From the cell containing the given text, extract its center point as (x, y) coordinate. 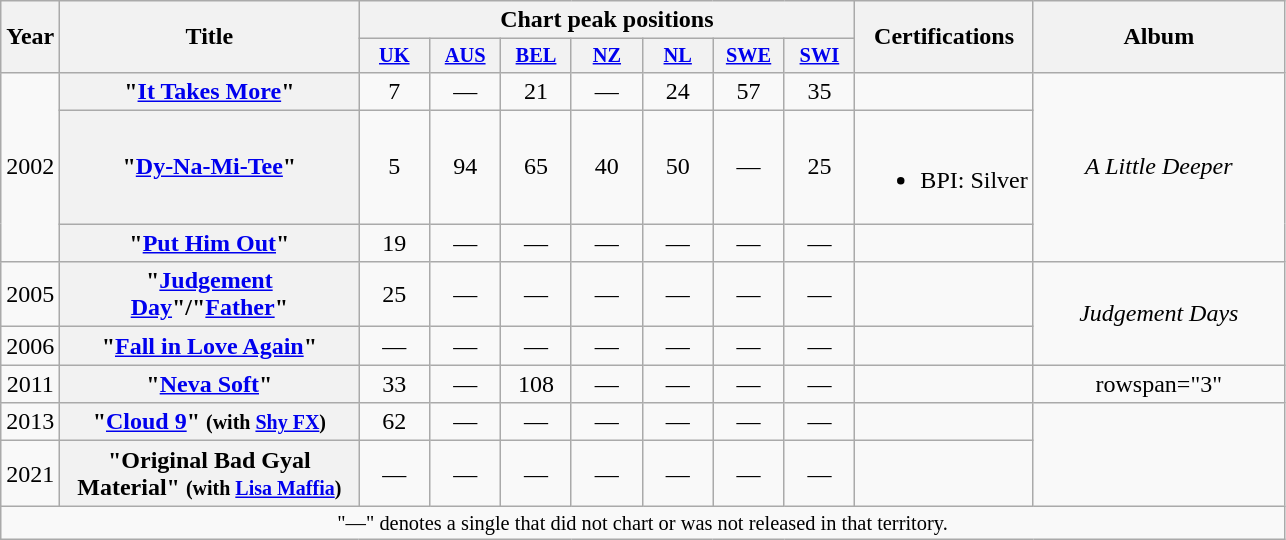
57 (748, 91)
62 (394, 422)
BPI: Silver (944, 168)
UK (394, 56)
2021 (30, 474)
"Judgement Day"/"Father" (210, 294)
7 (394, 91)
24 (678, 91)
"Cloud 9" (with Shy FX) (210, 422)
NZ (606, 56)
SWI (820, 56)
AUS (466, 56)
2011 (30, 384)
NL (678, 56)
2006 (30, 346)
50 (678, 168)
35 (820, 91)
BEL (536, 56)
"Dy-Na-Mi-Tee" (210, 168)
Title (210, 37)
2002 (30, 166)
"Original Bad Gyal Material" (with Lisa Maffia) (210, 474)
21 (536, 91)
"Fall in Love Again" (210, 346)
2005 (30, 294)
65 (536, 168)
"Neva Soft" (210, 384)
rowspan="3" (1158, 384)
"It Takes More" (210, 91)
Year (30, 37)
"Put Him Out" (210, 243)
108 (536, 384)
19 (394, 243)
Judgement Days (1158, 314)
94 (466, 168)
2013 (30, 422)
40 (606, 168)
Certifications (944, 37)
33 (394, 384)
"—" denotes a single that did not chart or was not released in that territory. (643, 523)
Album (1158, 37)
SWE (748, 56)
A Little Deeper (1158, 166)
Chart peak positions (607, 20)
5 (394, 168)
